Return [X, Y] of the center of cell containing provided text 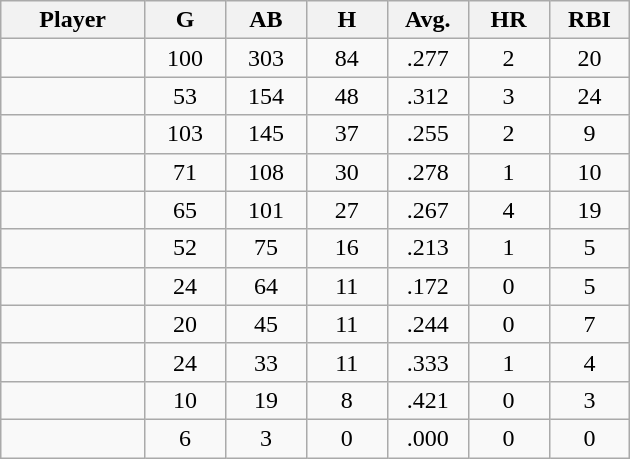
Avg. [428, 20]
154 [266, 96]
9 [590, 134]
64 [266, 286]
.244 [428, 324]
101 [266, 210]
RBI [590, 20]
.213 [428, 248]
16 [346, 248]
37 [346, 134]
108 [266, 172]
7 [590, 324]
.277 [428, 58]
.421 [428, 400]
65 [186, 210]
45 [266, 324]
48 [346, 96]
303 [266, 58]
.172 [428, 286]
6 [186, 438]
75 [266, 248]
.312 [428, 96]
84 [346, 58]
.000 [428, 438]
H [346, 20]
8 [346, 400]
.267 [428, 210]
Player [73, 20]
53 [186, 96]
145 [266, 134]
HR [508, 20]
AB [266, 20]
33 [266, 362]
.333 [428, 362]
52 [186, 248]
.255 [428, 134]
.278 [428, 172]
30 [346, 172]
71 [186, 172]
G [186, 20]
103 [186, 134]
27 [346, 210]
100 [186, 58]
